Find where the given text appears and provide that cell's center as [X, Y] coordinate. 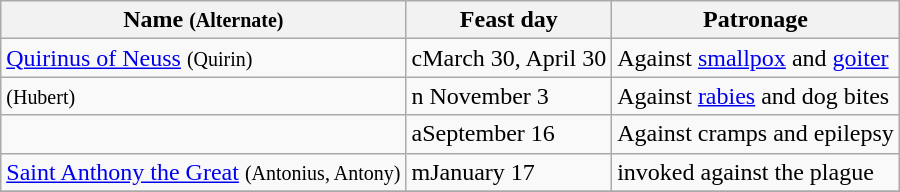
Name (Alternate) [204, 20]
mJanuary 17 [509, 172]
Against cramps and epilepsy [756, 134]
n November 3 [509, 96]
cMarch 30, April 30 [509, 58]
(Hubert) [204, 96]
Patronage [756, 20]
Saint Anthony the Great (Antonius, Antony) [204, 172]
invoked against the plague [756, 172]
Quirinus of Neuss (Quirin) [204, 58]
aSeptember 16 [509, 134]
Feast day [509, 20]
Against smallpox and goiter [756, 58]
Against rabies and dog bites [756, 96]
